For the text-containing cell, return its midpoint in (X, Y) coordinate format. 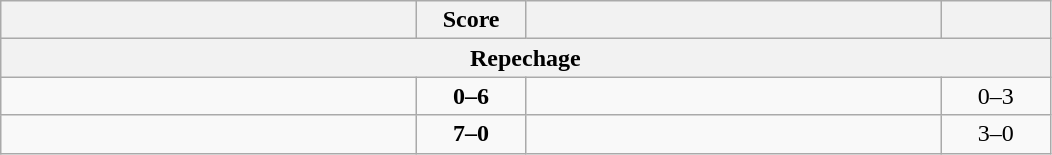
Score (472, 20)
0–3 (996, 96)
Repechage (526, 58)
3–0 (996, 134)
7–0 (472, 134)
0–6 (472, 96)
